From the cell containing the given text, extract its center point as (X, Y) coordinate. 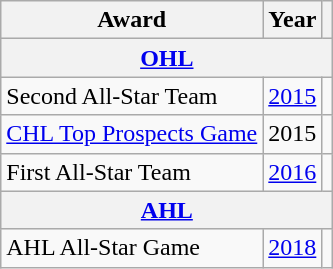
CHL Top Prospects Game (132, 134)
OHL (167, 58)
AHL All-Star Game (132, 248)
2018 (292, 248)
Year (292, 20)
AHL (167, 210)
First All-Star Team (132, 172)
Second All-Star Team (132, 96)
Award (132, 20)
2016 (292, 172)
